Detect which cell encompasses the target text, then output its [x, y] center coordinate. 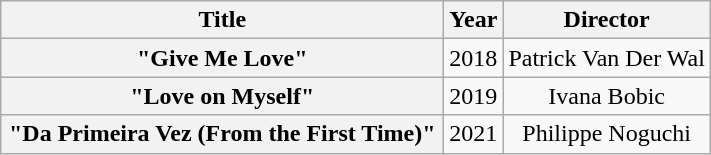
Philippe Noguchi [607, 134]
2018 [474, 58]
Title [222, 20]
2019 [474, 96]
"Love on Myself" [222, 96]
2021 [474, 134]
"Give Me Love" [222, 58]
"Da Primeira Vez (From the First Time)" [222, 134]
Director [607, 20]
Patrick Van Der Wal [607, 58]
Year [474, 20]
Ivana Bobic [607, 96]
